Extract the (x, y) coordinate from the center of the cell holding the provided text.  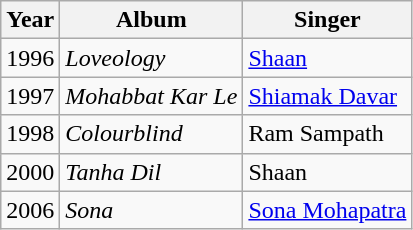
Sona Mohapatra (328, 210)
Ram Sampath (328, 134)
1997 (30, 96)
1996 (30, 58)
Sona (152, 210)
Year (30, 20)
Shiamak Davar (328, 96)
2000 (30, 172)
Mohabbat Kar Le (152, 96)
Singer (328, 20)
2006 (30, 210)
Album (152, 20)
Colourblind (152, 134)
Loveology (152, 58)
Tanha Dil (152, 172)
1998 (30, 134)
